Capture the cell that displays the provided text and extract its [X, Y] central coordinate. 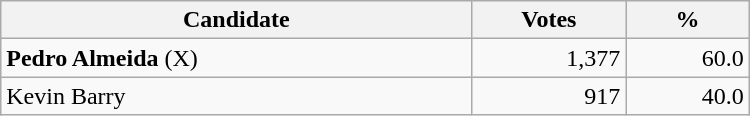
917 [549, 96]
Candidate [236, 20]
40.0 [688, 96]
Votes [549, 20]
Pedro Almeida (X) [236, 58]
Kevin Barry [236, 96]
1,377 [549, 58]
% [688, 20]
60.0 [688, 58]
